Identify which cell holds the provided text, then report its (x, y) central coordinate. 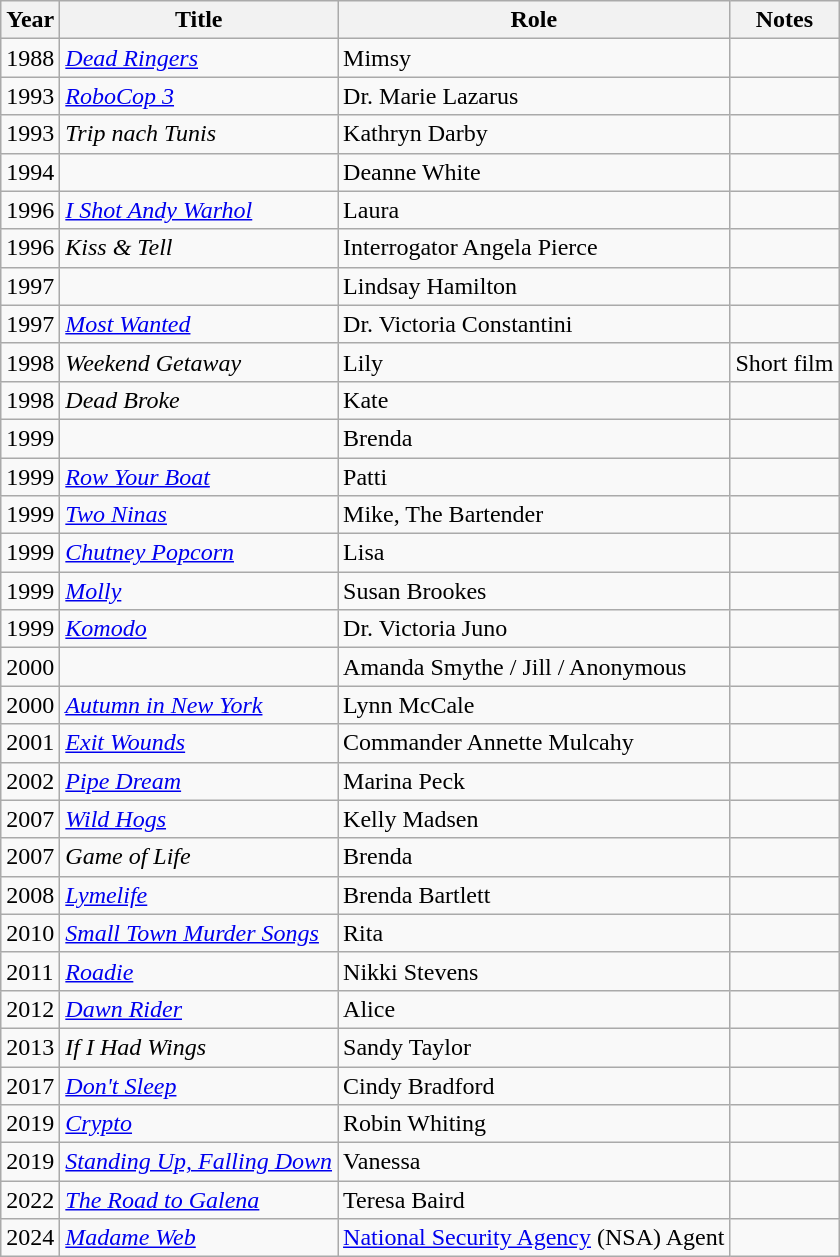
Kate (534, 400)
Year (30, 20)
I Shot Andy Warhol (199, 210)
Teresa Baird (534, 1200)
2013 (30, 1047)
2024 (30, 1238)
If I Had Wings (199, 1047)
Row Your Boat (199, 477)
Don't Sleep (199, 1085)
Lindsay Hamilton (534, 286)
Patti (534, 477)
Two Ninas (199, 515)
Mike, The Bartender (534, 515)
Trip nach Tunis (199, 134)
National Security Agency (NSA) Agent (534, 1238)
2002 (30, 781)
Marina Peck (534, 781)
Standing Up, Falling Down (199, 1162)
Deanne White (534, 172)
Dead Ringers (199, 58)
1988 (30, 58)
Kelly Madsen (534, 819)
Roadie (199, 971)
Susan Brookes (534, 591)
Kathryn Darby (534, 134)
Sandy Taylor (534, 1047)
Chutney Popcorn (199, 553)
Interrogator Angela Pierce (534, 248)
Game of Life (199, 857)
Role (534, 20)
Wild Hogs (199, 819)
RoboCop 3 (199, 96)
1994 (30, 172)
Lymelife (199, 895)
Amanda Smythe / Jill / Anonymous (534, 667)
Rita (534, 933)
Small Town Murder Songs (199, 933)
Molly (199, 591)
Most Wanted (199, 324)
Dr. Victoria Juno (534, 629)
The Road to Galena (199, 1200)
Lynn McCale (534, 705)
Dawn Rider (199, 1009)
2010 (30, 933)
Mimsy (534, 58)
Pipe Dream (199, 781)
Cindy Bradford (534, 1085)
2001 (30, 743)
Laura (534, 210)
Notes (784, 20)
Exit Wounds (199, 743)
2008 (30, 895)
Madame Web (199, 1238)
Weekend Getaway (199, 362)
2017 (30, 1085)
Lily (534, 362)
Title (199, 20)
Autumn in New York (199, 705)
Crypto (199, 1124)
2012 (30, 1009)
Kiss & Tell (199, 248)
2022 (30, 1200)
Alice (534, 1009)
Vanessa (534, 1162)
Komodo (199, 629)
Lisa (534, 553)
Nikki Stevens (534, 971)
Dr. Marie Lazarus (534, 96)
Commander Annette Mulcahy (534, 743)
Dead Broke (199, 400)
Brenda Bartlett (534, 895)
Dr. Victoria Constantini (534, 324)
Short film (784, 362)
Robin Whiting (534, 1124)
2011 (30, 971)
